Search for the cell housing the specified text and yield its (X, Y) center coordinate. 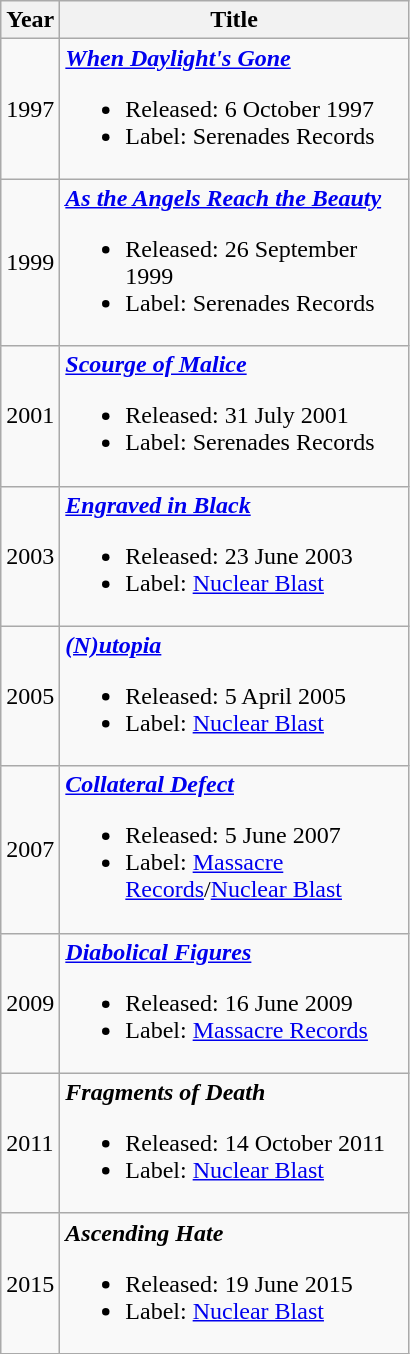
As the Angels Reach the BeautyReleased: 26 September 1999Label: Serenades Records (234, 262)
2001 (30, 416)
2003 (30, 556)
1997 (30, 109)
2005 (30, 696)
When Daylight's GoneReleased: 6 October 1997Label: Serenades Records (234, 109)
2007 (30, 850)
2011 (30, 1143)
Ascending HateReleased: 19 June 2015Label: Nuclear Blast (234, 1283)
1999 (30, 262)
Diabolical FiguresReleased: 16 June 2009Label: Massacre Records (234, 1003)
Scourge of MaliceReleased: 31 July 2001Label: Serenades Records (234, 416)
Collateral DefectReleased: 5 June 2007Label: Massacre Records/Nuclear Blast (234, 850)
Year (30, 20)
Fragments of DeathReleased: 14 October 2011Label: Nuclear Blast (234, 1143)
2015 (30, 1283)
Engraved in BlackReleased: 23 June 2003Label: Nuclear Blast (234, 556)
(N)utopiaReleased: 5 April 2005Label: Nuclear Blast (234, 696)
2009 (30, 1003)
Title (234, 20)
